Provide the (X, Y) coordinate of the cell's center where the given text is located.  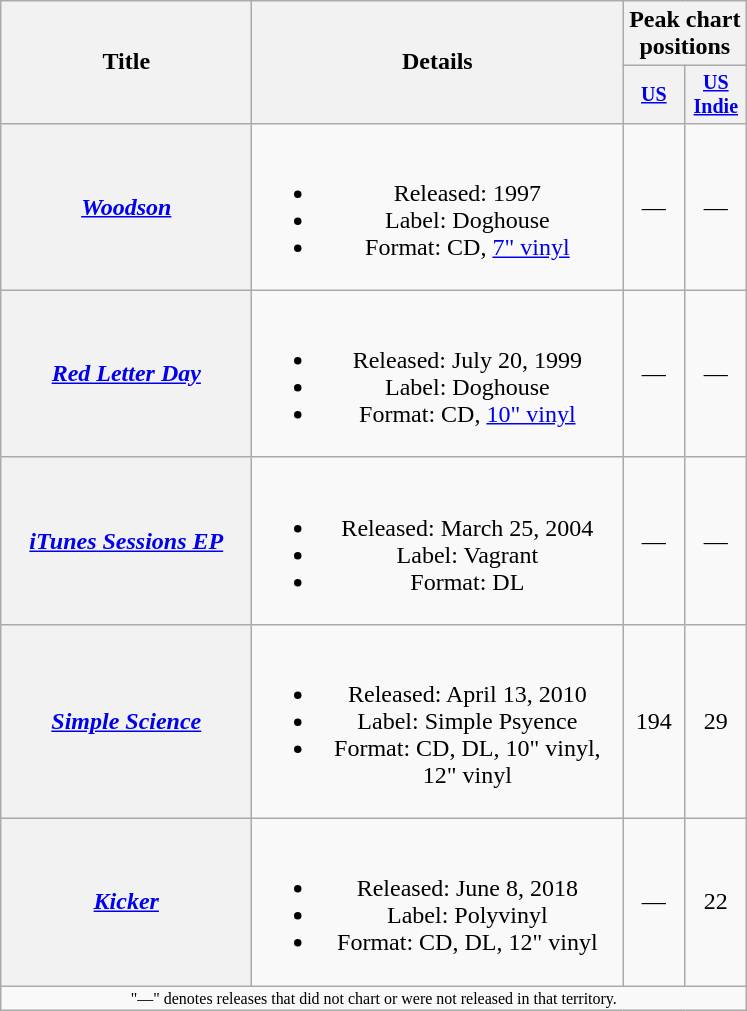
Released: June 8, 2018Label: PolyvinylFormat: CD, DL, 12" vinyl (438, 902)
iTunes Sessions EP (126, 540)
Peak chart positions (685, 34)
Released: 1997Label: DoghouseFormat: CD, 7" vinyl (438, 206)
Simple Science (126, 721)
22 (716, 902)
Released: April 13, 2010Label: Simple PsyenceFormat: CD, DL, 10" vinyl, 12" vinyl (438, 721)
Released: July 20, 1999Label: DoghouseFormat: CD, 10" vinyl (438, 374)
"—" denotes releases that did not chart or were not released in that territory. (374, 998)
Details (438, 62)
Kicker (126, 902)
Title (126, 62)
29 (716, 721)
US (654, 94)
Red Letter Day (126, 374)
Woodson (126, 206)
Released: March 25, 2004Label: VagrantFormat: DL (438, 540)
USIndie (716, 94)
194 (654, 721)
